For the text-containing cell, return its midpoint in (x, y) coordinate format. 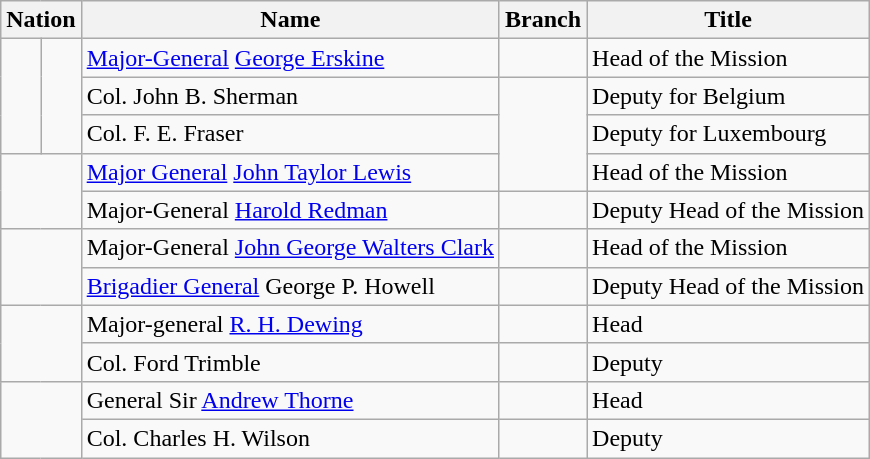
Major-General Harold Redman (290, 210)
Col. Ford Trimble (290, 362)
Branch (542, 20)
Col. F. E. Fraser (290, 134)
General Sir Andrew Thorne (290, 400)
Major-general R. H. Dewing (290, 324)
Deputy for Belgium (728, 96)
Title (728, 20)
Nation (41, 20)
Major-General George Erskine (290, 58)
Brigadier General George P. Howell (290, 286)
Major-General John George Walters Clark (290, 248)
Col. John B. Sherman (290, 96)
Deputy for Luxembourg (728, 134)
Name (290, 20)
Col. Charles H. Wilson (290, 438)
Major General John Taylor Lewis (290, 172)
